Search for the cell housing the specified text and yield its [x, y] center coordinate. 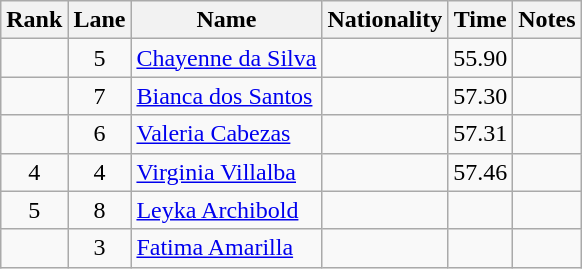
55.90 [480, 58]
Fatima Amarilla [226, 248]
Bianca dos Santos [226, 96]
Time [480, 20]
8 [100, 210]
6 [100, 134]
3 [100, 248]
Virginia Villalba [226, 172]
57.30 [480, 96]
57.46 [480, 172]
57.31 [480, 134]
Nationality [385, 20]
Leyka Archibold [226, 210]
Name [226, 20]
Valeria Cabezas [226, 134]
Lane [100, 20]
Notes [547, 20]
Rank [34, 20]
Chayenne da Silva [226, 58]
7 [100, 96]
